Return the [x, y] coordinate for the center point of the cell that contains the specified text.  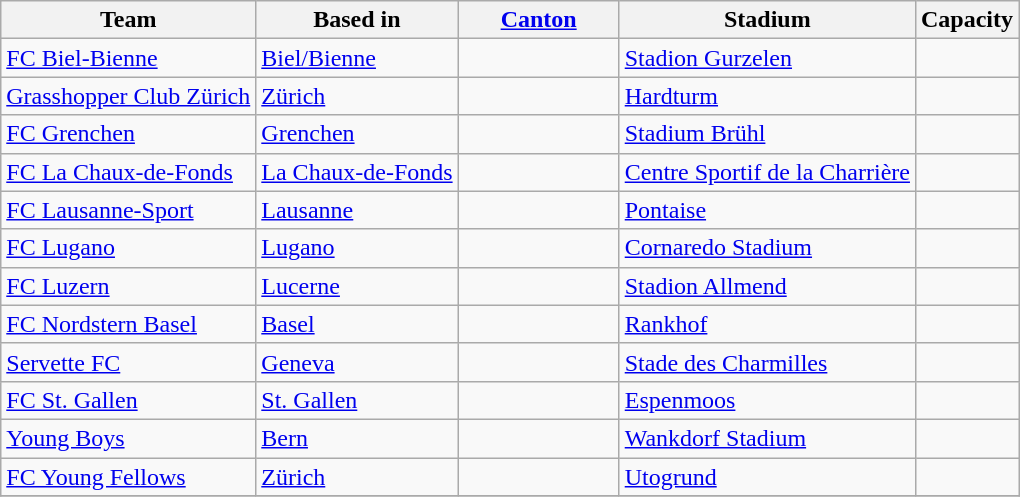
Stade des Charmilles [767, 362]
Biel/Bienne [357, 58]
Hardturm [767, 96]
Basel [357, 324]
FC Young Fellows [128, 477]
Lucerne [357, 286]
FC Nordstern Basel [128, 324]
FC La Chaux-de-Fonds [128, 172]
FC Lugano [128, 248]
Servette FC [128, 362]
Geneva [357, 362]
Lausanne [357, 210]
Stadium [767, 20]
Canton [538, 20]
Utogrund [767, 477]
Rankhof [767, 324]
Stadium Brühl [767, 134]
FC Lausanne-Sport [128, 210]
La Chaux-de-Fonds [357, 172]
FC Luzern [128, 286]
Lugano [357, 248]
Team [128, 20]
Young Boys [128, 438]
Cornaredo Stadium [767, 248]
Wankdorf Stadium [767, 438]
Stadion Allmend [767, 286]
St. Gallen [357, 400]
Grasshopper Club Zürich [128, 96]
Centre Sportif de la Charrière [767, 172]
Grenchen [357, 134]
Capacity [966, 20]
Pontaise [767, 210]
FC Biel-Bienne [128, 58]
Stadion Gurzelen [767, 58]
FC St. Gallen [128, 400]
FC Grenchen [128, 134]
Espenmoos [767, 400]
Bern [357, 438]
Based in [357, 20]
